Extract the [x, y] coordinate from the center of the cell holding the provided text.  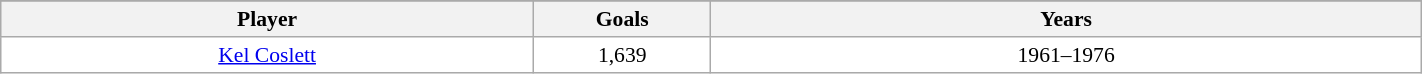
1961–1976 [1066, 55]
Kel Coslett [268, 55]
Player [268, 19]
Goals [622, 19]
Years [1066, 19]
1,639 [622, 55]
